Return the (X, Y) coordinate for the center point of the cell that contains the specified text.  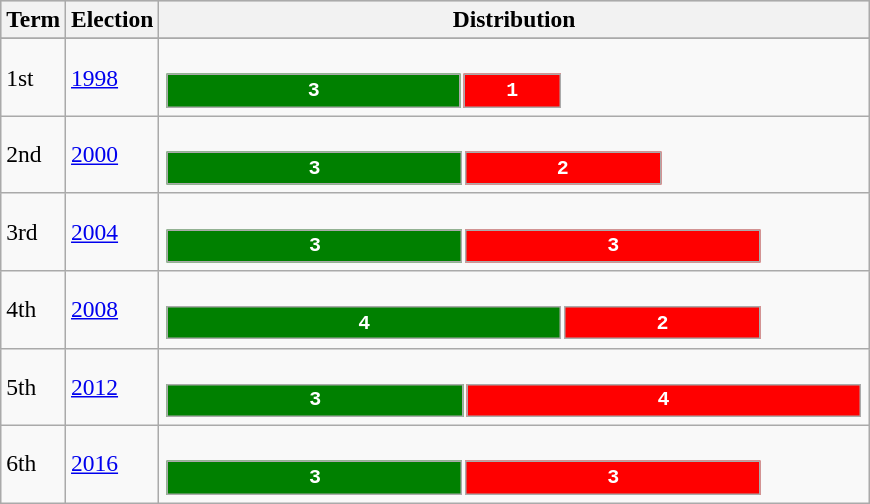
1st (34, 76)
2000 (112, 154)
3 1 (514, 76)
Distribution (514, 19)
2004 (112, 232)
2008 (112, 308)
2nd (34, 154)
1998 (112, 76)
2016 (112, 464)
6th (34, 464)
1 (512, 90)
3 4 (514, 386)
Term (34, 19)
5th (34, 386)
4th (34, 308)
4 2 (514, 308)
3rd (34, 232)
Election (112, 19)
3 2 (514, 154)
2012 (112, 386)
